Provide the [x, y] coordinate of the cell's center where the given text is located.  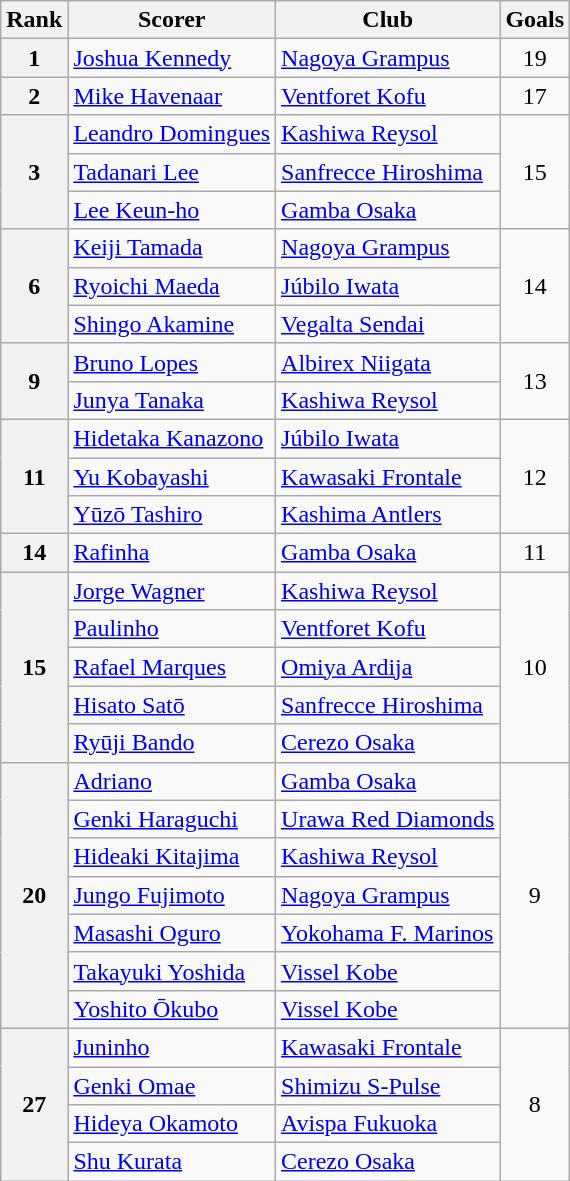
Urawa Red Diamonds [388, 819]
Bruno Lopes [172, 362]
Paulinho [172, 629]
Juninho [172, 1047]
Rafael Marques [172, 667]
3 [34, 172]
Goals [535, 20]
Joshua Kennedy [172, 58]
Yokohama F. Marinos [388, 933]
Kashima Antlers [388, 515]
Scorer [172, 20]
10 [535, 667]
Hisato Satō [172, 705]
Shu Kurata [172, 1162]
Shingo Akamine [172, 324]
Keiji Tamada [172, 248]
Hidetaka Kanazono [172, 438]
Jungo Fujimoto [172, 895]
Rank [34, 20]
Albirex Niigata [388, 362]
8 [535, 1104]
Yu Kobayashi [172, 477]
Lee Keun-ho [172, 210]
20 [34, 895]
Ryūji Bando [172, 743]
Yūzō Tashiro [172, 515]
Tadanari Lee [172, 172]
Junya Tanaka [172, 400]
Genki Omae [172, 1085]
Avispa Fukuoka [388, 1124]
1 [34, 58]
Rafinha [172, 553]
Shimizu S-Pulse [388, 1085]
Ryoichi Maeda [172, 286]
Hideya Okamoto [172, 1124]
Vegalta Sendai [388, 324]
Mike Havenaar [172, 96]
Omiya Ardija [388, 667]
Masashi Oguro [172, 933]
Adriano [172, 781]
12 [535, 476]
Club [388, 20]
Jorge Wagner [172, 591]
Takayuki Yoshida [172, 971]
17 [535, 96]
Yoshito Ōkubo [172, 1009]
Hideaki Kitajima [172, 857]
19 [535, 58]
27 [34, 1104]
Genki Haraguchi [172, 819]
13 [535, 381]
2 [34, 96]
6 [34, 286]
Leandro Domingues [172, 134]
